Capture the cell that displays the provided text and extract its [X, Y] central coordinate. 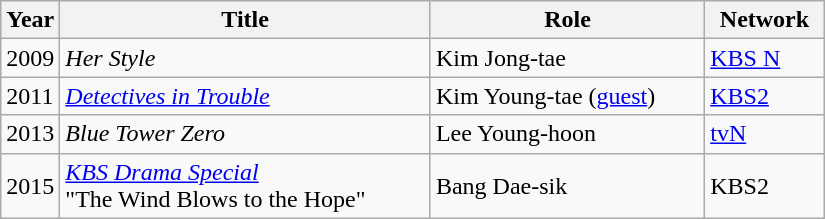
Role [567, 20]
Blue Tower Zero [246, 134]
Kim Young-tae (guest) [567, 96]
tvN [765, 134]
2011 [30, 96]
KBS Drama Special "The Wind Blows to the Hope" [246, 186]
Lee Young-hoon [567, 134]
Network [765, 20]
Title [246, 20]
2015 [30, 186]
KBS N [765, 58]
Kim Jong-tae [567, 58]
Bang Dae-sik [567, 186]
Year [30, 20]
Detectives in Trouble [246, 96]
Her Style [246, 58]
2013 [30, 134]
2009 [30, 58]
